Determine the [X, Y] coordinate at the center of the cell enclosing the given text.  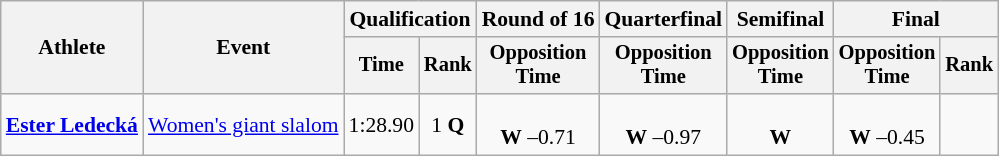
W –0.45 [888, 124]
Athlete [72, 48]
W –0.71 [538, 124]
Ester Ledecká [72, 124]
Quarterfinal [663, 19]
Time [382, 66]
Semifinal [780, 19]
W [780, 124]
Final [916, 19]
Event [244, 48]
W –0.97 [663, 124]
Round of 16 [538, 19]
1:28.90 [382, 124]
1 Q [448, 124]
Women's giant slalom [244, 124]
Qualification [410, 19]
